Locate the cell with the specified text and output its (x, y) center coordinate. 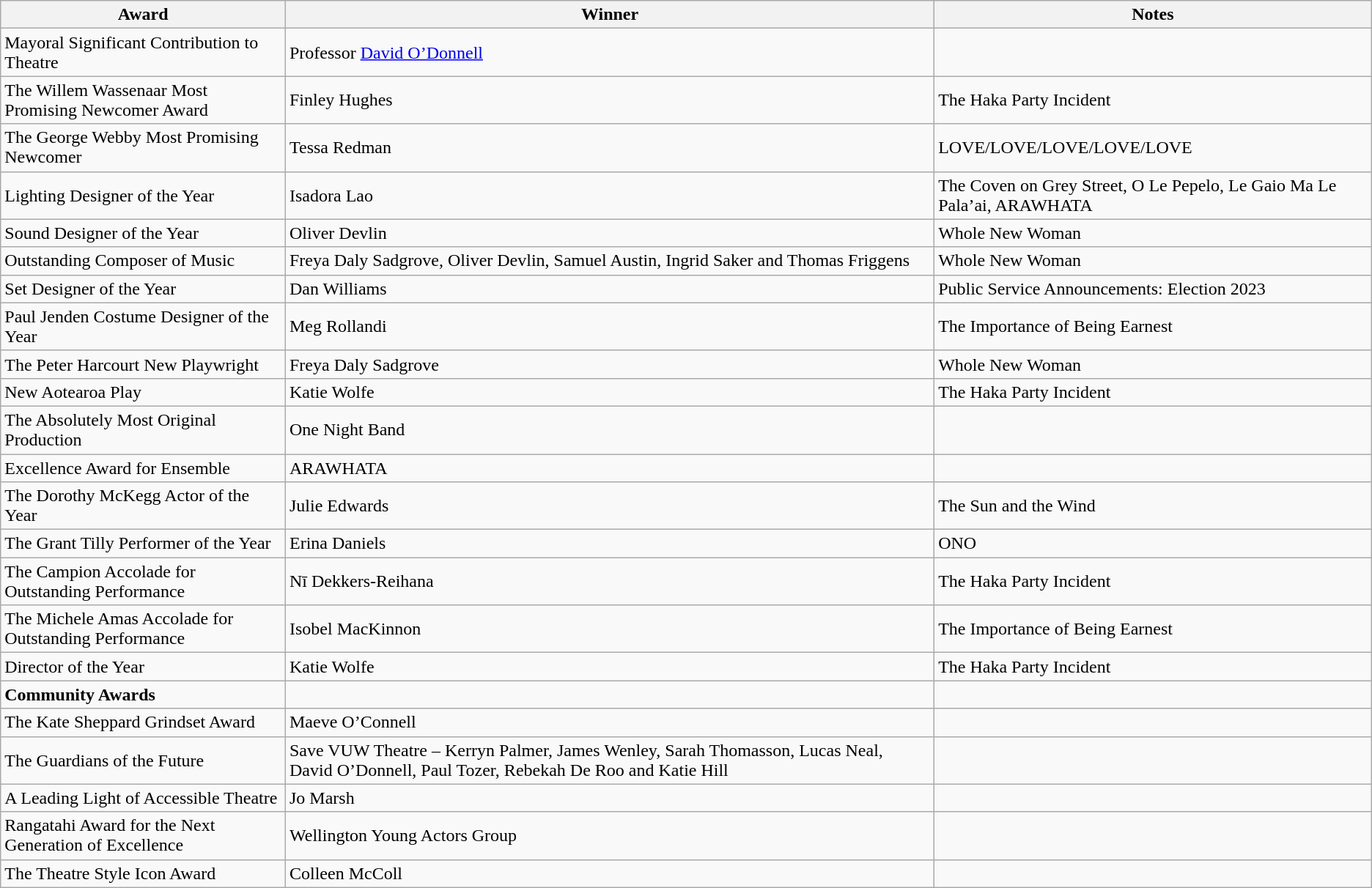
The Campion Accolade for Outstanding Performance (144, 582)
Meg Rollandi (610, 327)
Dan Williams (610, 289)
Maeve O’Connell (610, 722)
Julie Edwards (610, 506)
Community Awards (144, 695)
Oliver Devlin (610, 233)
The Theatre Style Icon Award (144, 873)
Public Service Announcements: Election 2023 (1154, 289)
The Guardians of the Future (144, 761)
Winner (610, 15)
Freya Daly Sadgrove, Oliver Devlin, Samuel Austin, Ingrid Saker and Thomas Friggens (610, 261)
Wellington Young Actors Group (610, 835)
Isadora Lao (610, 195)
Outstanding Composer of Music (144, 261)
Nī Dekkers-Reihana (610, 582)
Isobel MacKinnon (610, 629)
The Coven on Grey Street, O Le Pepelo, Le Gaio Ma Le Pala’ai, ARAWHATA (1154, 195)
Excellence Award for Ensemble (144, 468)
The Willem Wassenaar Most Promising Newcomer Award (144, 100)
LOVE/LOVE/LOVE/LOVE/LOVE (1154, 148)
Finley Hughes (610, 100)
Freya Daly Sadgrove (610, 364)
Mayoral Significant Contribution to Theatre (144, 53)
Tessa Redman (610, 148)
Erina Daniels (610, 544)
The Grant Tilly Performer of the Year (144, 544)
Notes (1154, 15)
The Absolutely Most Original Production (144, 429)
The Peter Harcourt New Playwright (144, 364)
ARAWHATA (610, 468)
New Aotearoa Play (144, 392)
Colleen McColl (610, 873)
Save VUW Theatre – Kerryn Palmer, James Wenley, Sarah Thomasson, Lucas Neal, David O’Donnell, Paul Tozer, Rebekah De Roo and Katie Hill (610, 761)
The Sun and the Wind (1154, 506)
Rangatahi Award for the Next Generation of Excellence (144, 835)
Professor David O’Donnell (610, 53)
Set Designer of the Year (144, 289)
ONO (1154, 544)
Award (144, 15)
The George Webby Most Promising Newcomer (144, 148)
The Michele Amas Accolade for Outstanding Performance (144, 629)
One Night Band (610, 429)
Sound Designer of the Year (144, 233)
The Dorothy McKegg Actor of the Year (144, 506)
Lighting Designer of the Year (144, 195)
Paul Jenden Costume Designer of the Year (144, 327)
A Leading Light of Accessible Theatre (144, 798)
The Kate Sheppard Grindset Award (144, 722)
Jo Marsh (610, 798)
Director of the Year (144, 667)
